Capture the cell that displays the provided text and extract its [x, y] central coordinate. 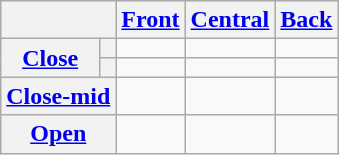
Back [306, 20]
Front [150, 20]
Open [58, 134]
Central [230, 20]
Close-mid [58, 96]
Close [50, 58]
